Locate the cell with the specified text and output its [X, Y] center coordinate. 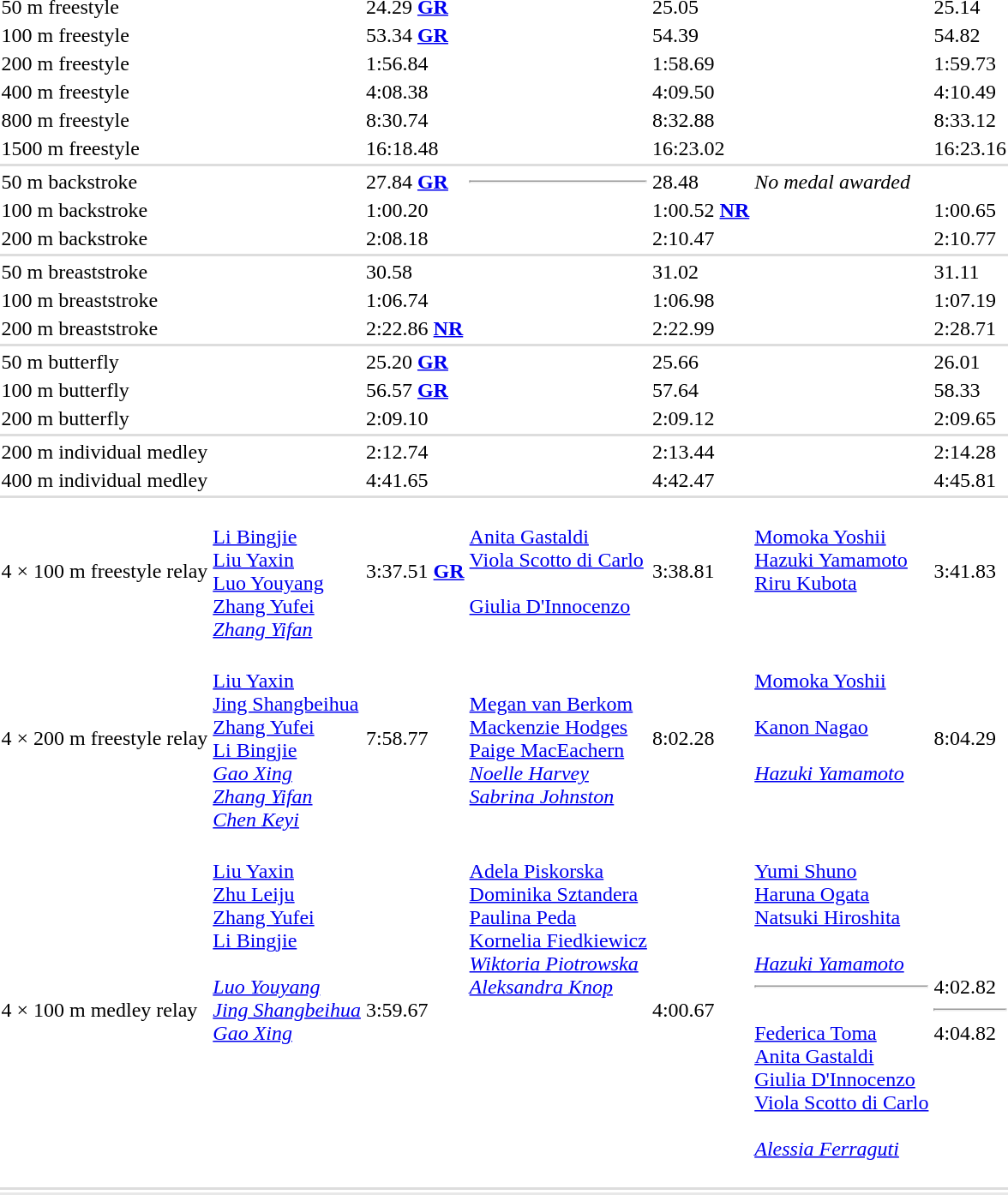
3:37.51 GR [415, 571]
8:32.88 [700, 120]
2:09.65 [970, 418]
7:58.77 [415, 739]
1:00.65 [970, 210]
200 m backstroke [105, 238]
16:23.16 [970, 148]
200 m individual medley [105, 452]
Anita GastaldiViola Scotto di CarloGiulia D'Innocenzo [558, 571]
16:23.02 [700, 148]
8:30.74 [415, 120]
400 m freestyle [105, 92]
4 × 100 m freestyle relay [105, 571]
1:56.84 [415, 63]
8:02.28 [700, 739]
4:09.50 [700, 92]
800 m freestyle [105, 120]
50 m breaststroke [105, 272]
1:00.20 [415, 210]
Momoka YoshiiKanon NagaoHazuki Yamamoto [842, 739]
200 m breaststroke [105, 328]
54.39 [700, 35]
2:28.71 [970, 328]
2:09.10 [415, 418]
200 m freestyle [105, 63]
1:06.98 [700, 300]
1:06.74 [415, 300]
1:59.73 [970, 63]
2:22.99 [700, 328]
4:00.67 [700, 1010]
100 m breaststroke [105, 300]
1:58.69 [700, 63]
200 m butterfly [105, 418]
Liu YaxinZhu LeijuZhang YufeiLi BingjieLuo YouyangJing ShangbeihuaGao Xing [287, 1010]
26.01 [970, 362]
8:33.12 [970, 120]
31.11 [970, 272]
Li BingjieLiu YaxinLuo YouyangZhang YufeiZhang Yifan [287, 571]
4:42.47 [700, 480]
28.48 [700, 182]
4:41.65 [415, 480]
100 m backstroke [105, 210]
Adela PiskorskaDominika SztanderaPaulina PedaKornelia FiedkiewiczWiktoria PiotrowskaAleksandra Knop [558, 1010]
4:45.81 [970, 480]
2:12.74 [415, 452]
Megan van BerkomMackenzie HodgesPaige MacEachernNoelle HarveySabrina Johnston [558, 739]
27.84 GR [415, 182]
8:04.29 [970, 739]
2:14.28 [970, 452]
16:18.48 [415, 148]
25.66 [700, 362]
4:10.49 [970, 92]
Momoka YoshiiHazuki YamamotoRiru Kubota [842, 571]
57.64 [700, 390]
31.02 [700, 272]
100 m butterfly [105, 390]
54.82 [970, 35]
2:13.44 [700, 452]
No medal awarded [881, 182]
4 × 100 m medley relay [105, 1010]
1:07.19 [970, 300]
1500 m freestyle [105, 148]
1:00.52 NR [700, 210]
2:09.12 [700, 418]
Yumi ShunoHaruna OgataNatsuki HiroshitaHazuki YamamotoFederica TomaAnita GastaldiGiulia D'InnocenzoViola Scotto di CarloAlessia Ferraguti [842, 1010]
4:08.38 [415, 92]
3:41.83 [970, 571]
3:59.67 [415, 1010]
25.20 GR [415, 362]
2:10.77 [970, 238]
4:02.824:04.82 [970, 1010]
100 m freestyle [105, 35]
30.58 [415, 272]
50 m backstroke [105, 182]
2:08.18 [415, 238]
50 m butterfly [105, 362]
Liu YaxinJing ShangbeihuaZhang YufeiLi BingjieGao XingZhang YifanChen Keyi [287, 739]
2:10.47 [700, 238]
58.33 [970, 390]
400 m individual medley [105, 480]
53.34 GR [415, 35]
4 × 200 m freestyle relay [105, 739]
3:38.81 [700, 571]
56.57 GR [415, 390]
2:22.86 NR [415, 328]
